Identify which cell holds the provided text, then report its (X, Y) central coordinate. 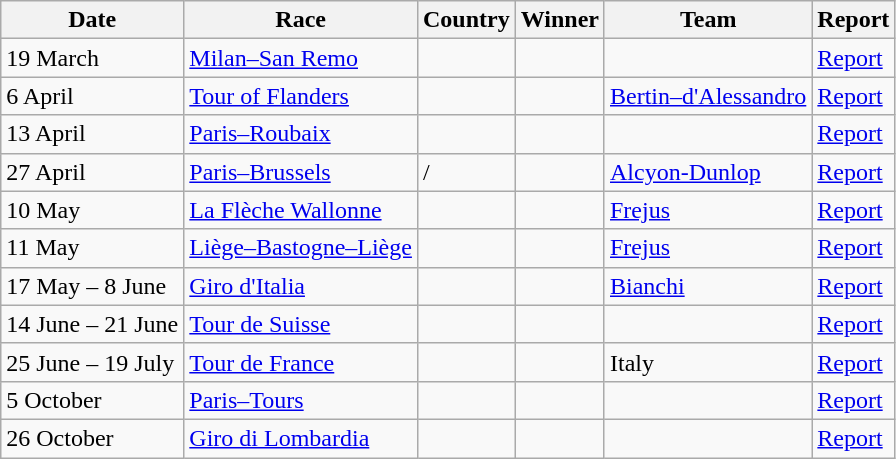
6 April (92, 96)
Team (708, 20)
Tour of Flanders (301, 96)
Winner (560, 20)
17 May – 8 June (92, 286)
10 May (92, 210)
19 March (92, 58)
La Flèche Wallonne (301, 210)
11 May (92, 248)
Italy (708, 362)
26 October (92, 438)
5 October (92, 400)
Bertin–d'Alessandro (708, 96)
Paris–Brussels (301, 172)
14 June – 21 June (92, 324)
Giro di Lombardia (301, 438)
Date (92, 20)
Bianchi (708, 286)
Tour de France (301, 362)
Paris–Tours (301, 400)
27 April (92, 172)
Tour de Suisse (301, 324)
Country (466, 20)
/ (466, 172)
13 April (92, 134)
Race (301, 20)
Alcyon-Dunlop (708, 172)
Paris–Roubaix (301, 134)
25 June – 19 July (92, 362)
Milan–San Remo (301, 58)
Liège–Bastogne–Liège (301, 248)
Giro d'Italia (301, 286)
